Locate the cell with the specified text and output its [X, Y] center coordinate. 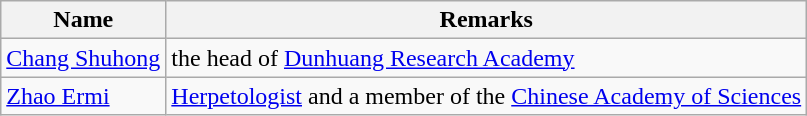
the head of Dunhuang Research Academy [486, 58]
Remarks [486, 20]
Chang Shuhong [84, 58]
Herpetologist and a member of the Chinese Academy of Sciences [486, 96]
Zhao Ermi [84, 96]
Name [84, 20]
